For the text-containing cell, return its midpoint in [X, Y] coordinate format. 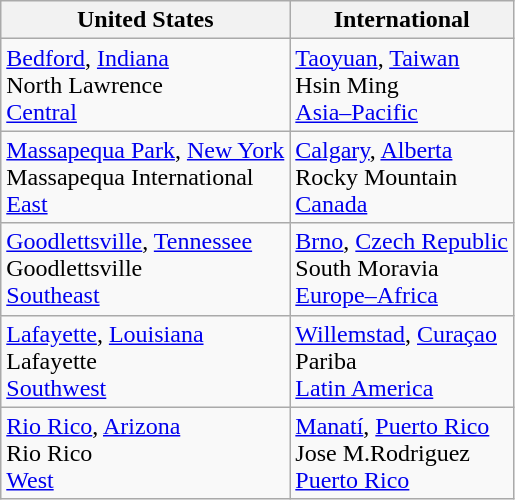
Goodlettsville, Tennessee Goodlettsville Southeast [146, 269]
Rio Rico, Arizona Rio RicoWest [146, 453]
Lafayette, Louisiana Lafayette Southwest [146, 361]
Brno, Czech Republic South Moravia Europe–Africa [402, 269]
Bedford, Indiana North Lawrence Central [146, 85]
Manatí, Puerto Rico Jose M.Rodriguez Puerto Rico [402, 453]
International [402, 20]
United States [146, 20]
Taoyuan, Taiwan Hsin Ming Asia–Pacific [402, 85]
Willemstad, Curaçao Pariba Latin America [402, 361]
Calgary, Alberta Rocky Mountain Canada [402, 177]
Massapequa Park, New York Massapequa International East [146, 177]
